Provide the [x, y] coordinate of the cell's center where the given text is located.  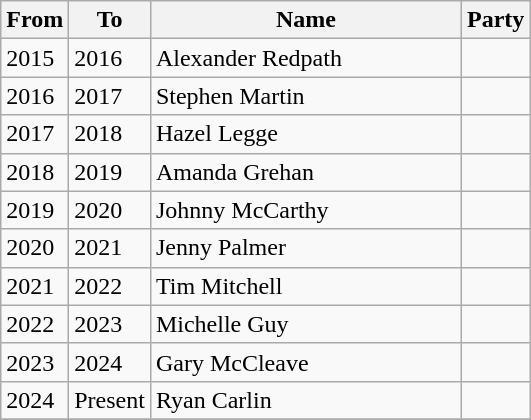
Michelle Guy [306, 324]
Hazel Legge [306, 134]
Jenny Palmer [306, 248]
Tim Mitchell [306, 286]
Present [110, 400]
Name [306, 20]
Gary McCleave [306, 362]
From [35, 20]
Johnny McCarthy [306, 210]
To [110, 20]
Alexander Redpath [306, 58]
Ryan Carlin [306, 400]
Amanda Grehan [306, 172]
Party [495, 20]
Stephen Martin [306, 96]
2015 [35, 58]
